Search for the cell housing the specified text and yield its (x, y) center coordinate. 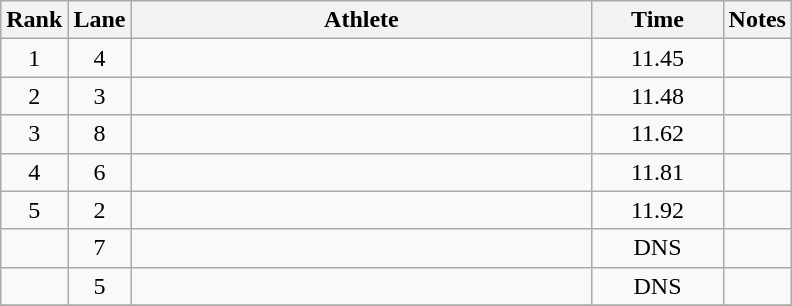
1 (34, 58)
6 (100, 172)
7 (100, 248)
11.92 (658, 210)
Notes (757, 20)
Rank (34, 20)
11.81 (658, 172)
11.45 (658, 58)
8 (100, 134)
11.48 (658, 96)
Athlete (362, 20)
Lane (100, 20)
Time (658, 20)
11.62 (658, 134)
